Search for the cell housing the specified text and yield its [x, y] center coordinate. 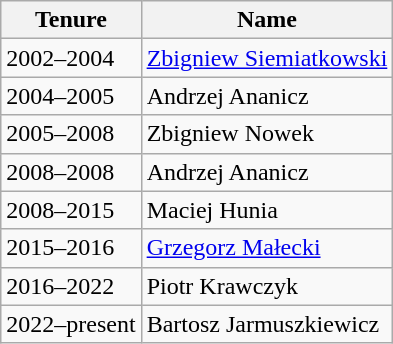
Tenure [71, 20]
2004–2005 [71, 96]
2002–2004 [71, 58]
2015–2016 [71, 248]
Zbigniew Siemiatkowski [267, 58]
Name [267, 20]
Bartosz Jarmuszkiewicz [267, 324]
2008–2008 [71, 172]
2016–2022 [71, 286]
Zbigniew Nowek [267, 134]
2008–2015 [71, 210]
Piotr Krawczyk [267, 286]
Maciej Hunia [267, 210]
Grzegorz Małecki [267, 248]
2022–present [71, 324]
2005–2008 [71, 134]
